Pinpoint the cell where the given text exists, returning its [x, y] midpoint coordinate. 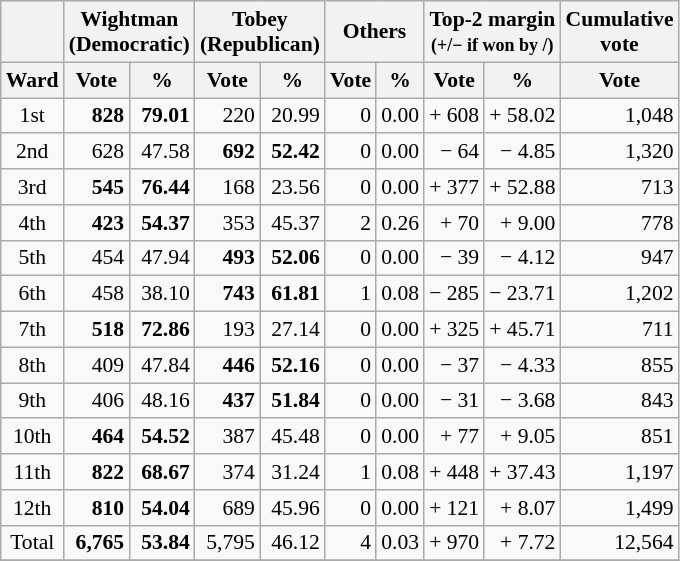
464 [97, 437]
437 [228, 401]
79.01 [162, 116]
− 4.85 [522, 152]
53.84 [162, 543]
51.84 [292, 401]
− 31 [454, 401]
6,765 [97, 543]
45.96 [292, 508]
+ 970 [454, 543]
493 [228, 258]
54.04 [162, 508]
20.99 [292, 116]
387 [228, 437]
1,197 [619, 472]
3rd [32, 187]
1st [32, 116]
10th [32, 437]
+ 58.02 [522, 116]
− 4.33 [522, 365]
+ 9.05 [522, 437]
47.84 [162, 365]
828 [97, 116]
− 39 [454, 258]
193 [228, 330]
947 [619, 258]
1,320 [619, 152]
689 [228, 508]
Tobey(Republican) [260, 32]
778 [619, 223]
4 [350, 543]
+ 7.72 [522, 543]
+ 9.00 [522, 223]
12th [32, 508]
545 [97, 187]
Others [374, 32]
6th [32, 294]
2nd [32, 152]
810 [97, 508]
9th [32, 401]
713 [619, 187]
52.16 [292, 365]
72.86 [162, 330]
Wightman(Democratic) [130, 32]
8th [32, 365]
4th [32, 223]
1,499 [619, 508]
406 [97, 401]
+ 8.07 [522, 508]
27.14 [292, 330]
+ 52.88 [522, 187]
2 [350, 223]
48.16 [162, 401]
711 [619, 330]
47.58 [162, 152]
1,048 [619, 116]
168 [228, 187]
5,795 [228, 543]
423 [97, 223]
46.12 [292, 543]
45.48 [292, 437]
220 [228, 116]
76.44 [162, 187]
+ 45.71 [522, 330]
47.94 [162, 258]
Top-2 margin(+/− if won by /) [492, 32]
12,564 [619, 543]
843 [619, 401]
0.26 [400, 223]
628 [97, 152]
− 23.71 [522, 294]
38.10 [162, 294]
45.37 [292, 223]
692 [228, 152]
− 37 [454, 365]
54.37 [162, 223]
+ 448 [454, 472]
1,202 [619, 294]
374 [228, 472]
+ 70 [454, 223]
458 [97, 294]
518 [97, 330]
743 [228, 294]
Cumulativevote [619, 32]
+ 377 [454, 187]
7th [32, 330]
54.52 [162, 437]
23.56 [292, 187]
− 64 [454, 152]
+ 77 [454, 437]
Ward [32, 80]
409 [97, 365]
822 [97, 472]
+ 37.43 [522, 472]
− 4.12 [522, 258]
855 [619, 365]
+ 325 [454, 330]
52.06 [292, 258]
851 [619, 437]
0.03 [400, 543]
− 3.68 [522, 401]
446 [228, 365]
31.24 [292, 472]
454 [97, 258]
52.42 [292, 152]
5th [32, 258]
68.67 [162, 472]
Total [32, 543]
+ 121 [454, 508]
− 285 [454, 294]
61.81 [292, 294]
11th [32, 472]
353 [228, 223]
+ 608 [454, 116]
